Pinpoint the cell where the given text exists, returning its [x, y] midpoint coordinate. 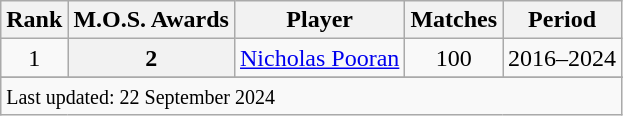
M.O.S. Awards [152, 20]
Matches [454, 20]
Player [319, 20]
Nicholas Pooran [319, 58]
1 [34, 58]
Period [562, 20]
100 [454, 58]
Last updated: 22 September 2024 [312, 96]
2 [152, 58]
2016–2024 [562, 58]
Rank [34, 20]
